Locate the cell with the specified text and output its [x, y] center coordinate. 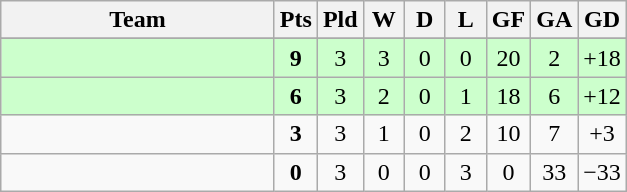
10 [508, 134]
L [466, 20]
Team [138, 20]
+12 [602, 96]
Pts [296, 20]
−33 [602, 172]
+18 [602, 58]
+3 [602, 134]
18 [508, 96]
20 [508, 58]
33 [554, 172]
Pld [340, 20]
GD [602, 20]
9 [296, 58]
GA [554, 20]
7 [554, 134]
GF [508, 20]
D [424, 20]
W [384, 20]
